Pinpoint the cell where the given text exists, returning its [x, y] midpoint coordinate. 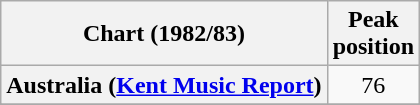
Peakposition [373, 34]
Australia (Kent Music Report) [164, 85]
Chart (1982/83) [164, 34]
76 [373, 85]
